Output the [x, y] coordinate of the center of the cell containing the given text.  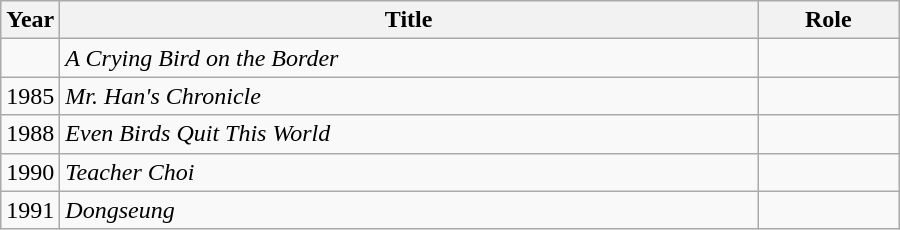
1991 [30, 210]
Even Birds Quit This World [409, 134]
Mr. Han's Chronicle [409, 96]
Title [409, 20]
Dongseung [409, 210]
1985 [30, 96]
Year [30, 20]
1988 [30, 134]
Role [829, 20]
Teacher Choi [409, 172]
1990 [30, 172]
A Crying Bird on the Border [409, 58]
